Search for the cell housing the specified text and yield its [X, Y] center coordinate. 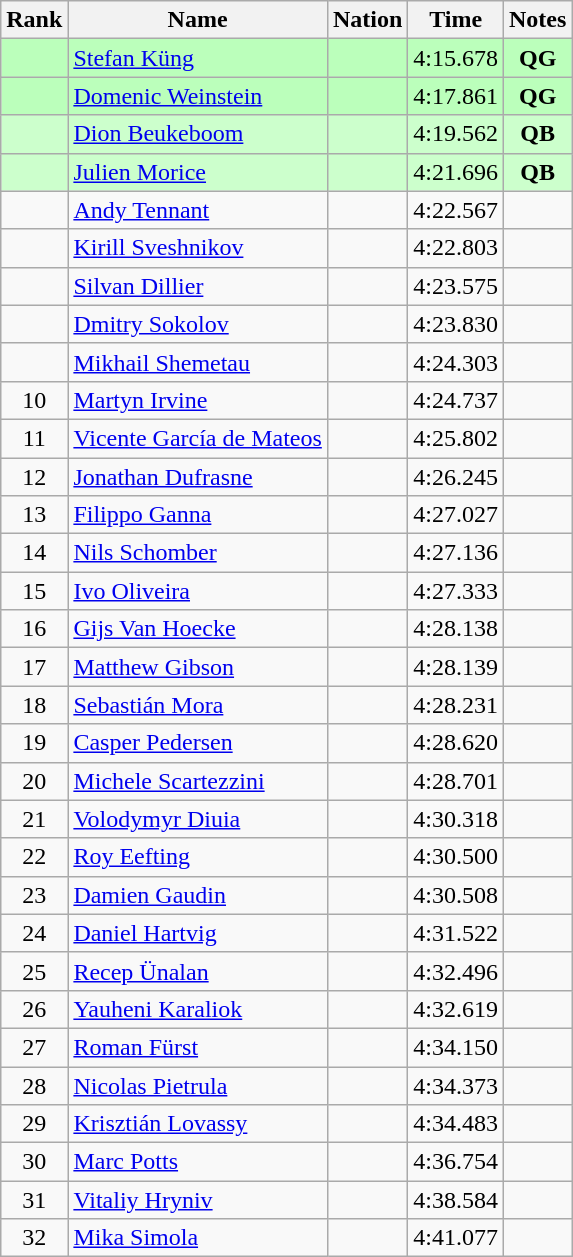
27 [34, 1047]
29 [34, 1124]
4:23.830 [456, 324]
Volodymyr Diuia [198, 819]
30 [34, 1162]
Nils Schomber [198, 553]
Notes [538, 20]
Recep Ünalan [198, 971]
4:32.496 [456, 971]
4:27.027 [456, 515]
4:23.575 [456, 286]
4:30.500 [456, 857]
Roman Fürst [198, 1047]
4:30.318 [456, 819]
12 [34, 477]
17 [34, 667]
15 [34, 591]
Jonathan Dufrasne [198, 477]
Mika Simola [198, 1238]
4:31.522 [456, 933]
Ivo Oliveira [198, 591]
Dmitry Sokolov [198, 324]
4:27.333 [456, 591]
22 [34, 857]
4:38.584 [456, 1200]
Julien Morice [198, 172]
4:24.737 [456, 400]
4:26.245 [456, 477]
18 [34, 705]
4:15.678 [456, 58]
Time [456, 20]
4:28.231 [456, 705]
23 [34, 895]
Damien Gaudin [198, 895]
Martyn Irvine [198, 400]
4:34.483 [456, 1124]
Roy Eefting [198, 857]
4:34.373 [456, 1085]
Daniel Hartvig [198, 933]
Rank [34, 20]
Sebastián Mora [198, 705]
14 [34, 553]
4:28.138 [456, 629]
Nation [367, 20]
4:22.567 [456, 210]
4:28.701 [456, 781]
Gijs Van Hoecke [198, 629]
4:34.150 [456, 1047]
Mikhail Shemetau [198, 362]
4:17.861 [456, 96]
10 [34, 400]
Kirill Sveshnikov [198, 248]
Vitaliy Hryniv [198, 1200]
11 [34, 438]
Filippo Ganna [198, 515]
24 [34, 933]
4:19.562 [456, 134]
Casper Pedersen [198, 743]
4:28.139 [456, 667]
Stefan Küng [198, 58]
32 [34, 1238]
Michele Scartezzini [198, 781]
13 [34, 515]
20 [34, 781]
4:28.620 [456, 743]
31 [34, 1200]
4:30.508 [456, 895]
Nicolas Pietrula [198, 1085]
4:36.754 [456, 1162]
Marc Potts [198, 1162]
4:27.136 [456, 553]
21 [34, 819]
4:25.802 [456, 438]
28 [34, 1085]
4:41.077 [456, 1238]
4:22.803 [456, 248]
4:32.619 [456, 1009]
Krisztián Lovassy [198, 1124]
Name [198, 20]
Dion Beukeboom [198, 134]
4:21.696 [456, 172]
Silvan Dillier [198, 286]
26 [34, 1009]
Vicente García de Mateos [198, 438]
Yauheni Karaliok [198, 1009]
Domenic Weinstein [198, 96]
4:24.303 [456, 362]
19 [34, 743]
25 [34, 971]
Matthew Gibson [198, 667]
16 [34, 629]
Andy Tennant [198, 210]
